Locate the cell with the specified text and output its (X, Y) center coordinate. 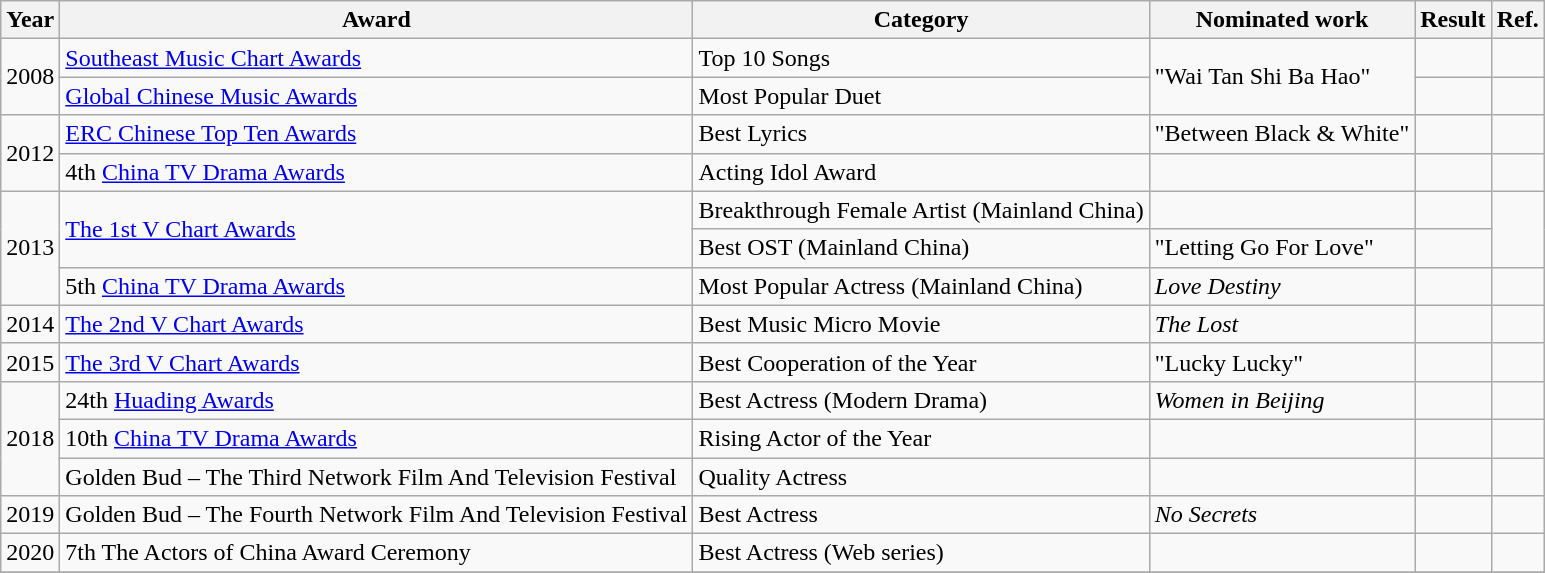
2019 (30, 515)
2013 (30, 248)
Most Popular Duet (921, 96)
"Letting Go For Love" (1282, 248)
ERC Chinese Top Ten Awards (376, 134)
Women in Beijing (1282, 400)
2014 (30, 324)
Most Popular Actress (Mainland China) (921, 286)
The 1st V Chart Awards (376, 229)
10th China TV Drama Awards (376, 438)
Best Actress (Modern Drama) (921, 400)
Golden Bud – The Fourth Network Film And Television Festival (376, 515)
Ref. (1518, 20)
Year (30, 20)
Category (921, 20)
Top 10 Songs (921, 58)
2020 (30, 553)
Acting Idol Award (921, 172)
Nominated work (1282, 20)
The Lost (1282, 324)
Best Cooperation of the Year (921, 362)
Golden Bud – The Third Network Film And Television Festival (376, 477)
Best Actress (921, 515)
Best Music Micro Movie (921, 324)
Result (1453, 20)
Best OST (Mainland China) (921, 248)
2015 (30, 362)
Breakthrough Female Artist (Mainland China) (921, 210)
"Lucky Lucky" (1282, 362)
The 3rd V Chart Awards (376, 362)
No Secrets (1282, 515)
Love Destiny (1282, 286)
Best Lyrics (921, 134)
4th China TV Drama Awards (376, 172)
Global Chinese Music Awards (376, 96)
2018 (30, 438)
7th The Actors of China Award Ceremony (376, 553)
Quality Actress (921, 477)
Best Actress (Web series) (921, 553)
24th Huading Awards (376, 400)
Award (376, 20)
2008 (30, 77)
Southeast Music Chart Awards (376, 58)
"Between Black & White" (1282, 134)
"Wai Tan Shi Ba Hao" (1282, 77)
The 2nd V Chart Awards (376, 324)
Rising Actor of the Year (921, 438)
5th China TV Drama Awards (376, 286)
2012 (30, 153)
